Detect which cell encompasses the target text, then output its [x, y] center coordinate. 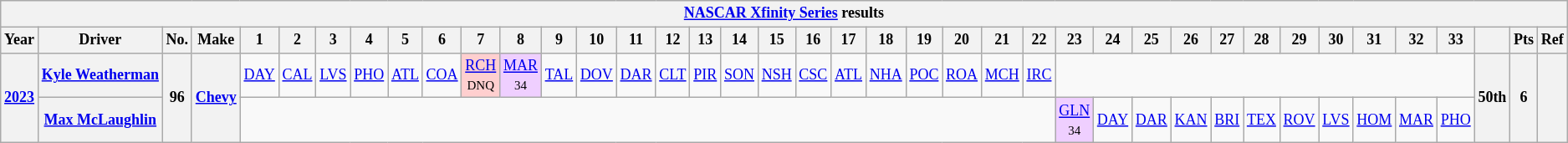
Chevy [216, 97]
17 [849, 40]
22 [1039, 40]
POC [924, 75]
NHA [886, 75]
20 [962, 40]
50th [1492, 97]
TAL [559, 75]
10 [597, 40]
31 [1375, 40]
14 [739, 40]
Ref [1552, 40]
MAR34 [521, 75]
GLN34 [1075, 120]
CLT [672, 75]
5 [406, 40]
Driver [100, 40]
18 [886, 40]
COA [442, 75]
IRC [1039, 75]
32 [1417, 40]
15 [776, 40]
ROV [1300, 120]
DOV [597, 75]
29 [1300, 40]
4 [370, 40]
27 [1228, 40]
25 [1152, 40]
11 [636, 40]
No. [177, 40]
Pts [1524, 40]
BRI [1228, 120]
Max McLaughlin [100, 120]
HOM [1375, 120]
13 [706, 40]
96 [177, 97]
23 [1075, 40]
33 [1455, 40]
2 [298, 40]
Year [20, 40]
CSC [813, 75]
TEX [1262, 120]
30 [1336, 40]
28 [1262, 40]
3 [333, 40]
RCHDNQ [481, 75]
8 [521, 40]
SON [739, 75]
Kyle Weatherman [100, 75]
9 [559, 40]
19 [924, 40]
ROA [962, 75]
PIR [706, 75]
2023 [20, 97]
KAN [1191, 120]
MCH [1002, 75]
MAR [1417, 120]
1 [259, 40]
NSH [776, 75]
24 [1112, 40]
CAL [298, 75]
21 [1002, 40]
Make [216, 40]
NASCAR Xfinity Series results [784, 13]
16 [813, 40]
7 [481, 40]
12 [672, 40]
26 [1191, 40]
